Scan for the cell matching the given text and deliver its (x, y) coordinate at center. 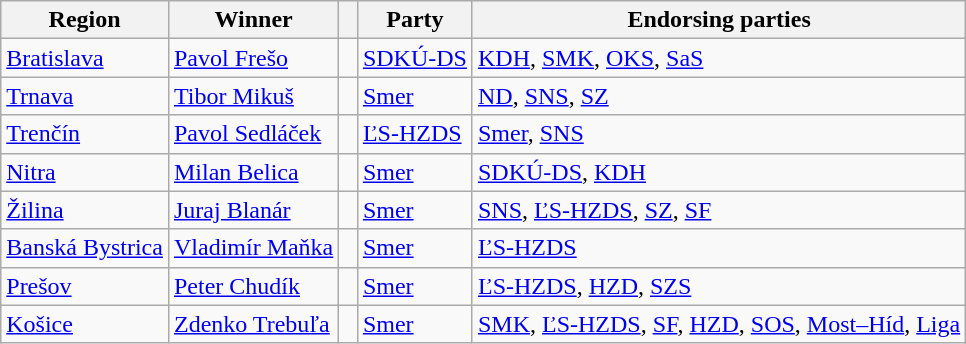
Banská Bystrica (85, 248)
Peter Chudík (253, 286)
Prešov (85, 286)
SDKÚ-DS, KDH (718, 172)
KDH, SMK, OKS, SaS (718, 58)
Pavol Sedláček (253, 134)
ĽS-HZDS, HZD, SZS (718, 286)
Zdenko Trebuľa (253, 324)
SNS, ĽS-HZDS, SZ, SF (718, 210)
Milan Belica (253, 172)
ND, SNS, SZ (718, 96)
Bratislava (85, 58)
Smer, SNS (718, 134)
Tibor Mikuš (253, 96)
Trnava (85, 96)
Region (85, 20)
SDKÚ-DS (414, 58)
Endorsing parties (718, 20)
Winner (253, 20)
SMK, ĽS-HZDS, SF, HZD, SOS, Most–Híd, Liga (718, 324)
Košice (85, 324)
Žilina (85, 210)
Party (414, 20)
Nitra (85, 172)
Pavol Frešo (253, 58)
Trenčín (85, 134)
Juraj Blanár (253, 210)
Vladimír Maňka (253, 248)
